Locate the cell with the specified text and output its (X, Y) center coordinate. 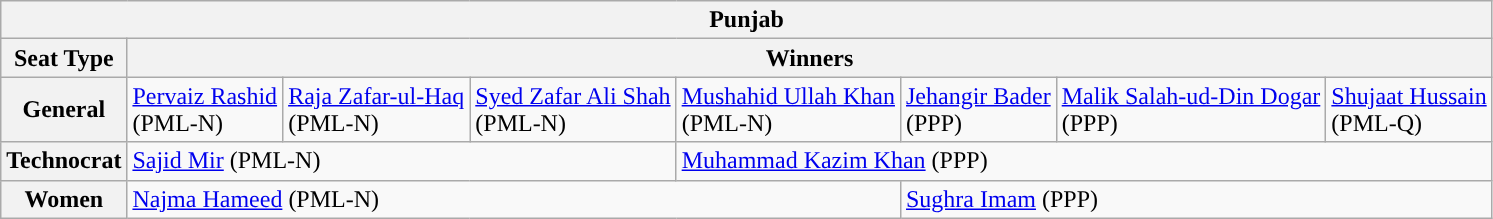
Malik Salah-ud-Din Dogar(PPP) (1191, 110)
Mushahid Ullah Khan(PML-N) (788, 110)
Winners (810, 58)
Pervaiz Rashid(PML-N) (205, 110)
General (64, 110)
Sajid Mir (PML-N) (402, 161)
Punjab (746, 20)
Technocrat (64, 161)
Muhammad Kazim Khan (PPP) (1084, 161)
Syed Zafar Ali Shah(PML-N) (573, 110)
Seat Type (64, 58)
Najma Hameed (PML-N) (514, 199)
Sughra Imam (PPP) (1196, 199)
Jehangir Bader(PPP) (978, 110)
Women (64, 199)
Raja Zafar-ul-Haq(PML-N) (376, 110)
Shujaat Hussain(PML-Q) (1409, 110)
